Locate the cell with the specified text and output its (X, Y) center coordinate. 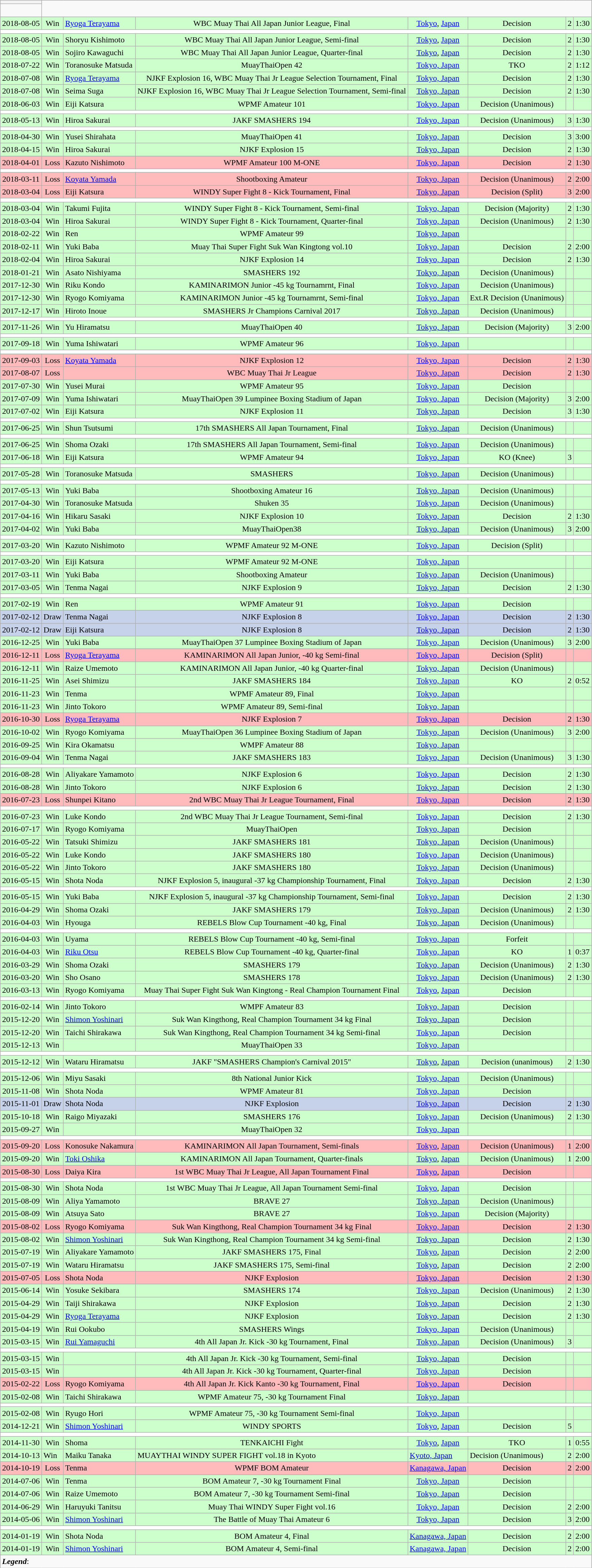
17th SMASHERS All Japan Tournament, Final (272, 428)
WINDY Super Fight 8 - Kick Tournament, Quarter-final (272, 221)
2015-07-05 (21, 1278)
5 (570, 1426)
Maiku Tanaka (100, 1455)
2016-10-02 (21, 732)
SMASHERS Jr Champions Carnival 2017 (272, 311)
4th All Japan Jr. Kick Kanto -30 kg Tournament, Final (272, 1384)
KAMINARIMON Junior -45 kg Tournamrnt, Semi-final (272, 298)
Yusei Murai (100, 386)
2015-12-06 (21, 1078)
JAKF SMASHERS 175, Semi-final (272, 1265)
2017-07-30 (21, 386)
2018-02-11 (21, 247)
WPMF Amateur 99 (272, 234)
0:52 (583, 681)
4th All Japan Jr. Kick -30 kg Tournament, Semi-final (272, 1358)
1st WBC Muay Thai Jr League, All Japan Tournament Final (272, 1172)
NJKF Explosion 10 (272, 516)
MuayThaiOpen 41 (272, 137)
3:00 (583, 137)
2014-10-13 (21, 1455)
17th SMASHERS All Japan Tournament, Semi-final (272, 444)
2018-04-30 (21, 137)
Asato Nishiyama (100, 272)
WPMF Amateur 100 M-ONE (272, 162)
Shuken 35 (272, 503)
JAKF SMASHERS 181 (272, 842)
2014-06-29 (21, 1506)
2017-09-18 (21, 344)
2018-02-22 (21, 234)
Muay Thai Super Fight Suk Wan Kingtong - Real Champion Tournament Final (272, 990)
0:55 (583, 1443)
MuayThaiOpen (272, 829)
KAMINARIMON All Japan Tournament, Quarter-finals (272, 1159)
Rui Ookubo (100, 1329)
2015-11-08 (21, 1091)
2014-12-21 (21, 1426)
KAMINARIMON All Japan Junior, -40 kg Quarter-final (272, 668)
Hiroto Inoue (100, 311)
WPMF Amateur 89, Semi-final (272, 706)
SMASHERS 179 (272, 964)
SMASHERS 174 (272, 1290)
JAKF SMASHERS 183 (272, 758)
2017-03-11 (21, 575)
2018-05-13 (21, 120)
WPMF Amateur 75, -30 kg Tournament Semi-final (272, 1413)
WPMF Amateur 101 (272, 104)
NJKF Explosion 15 (272, 150)
WMPF Amateur 88 (272, 745)
Muay Thai WINDY Super Fight vol.16 (272, 1506)
0:37 (583, 952)
Asei Shimizu (100, 681)
WPMF Amateur 89, Final (272, 694)
Kyoto, Japan (438, 1455)
Shoma (100, 1443)
WPMF Amateur 81 (272, 1091)
Yosuke Sekibara (100, 1290)
BOM Amateur 7, -30 kg Tournament Final (272, 1481)
JAKF "SMASHERS Champion's Carnival 2015" (272, 1062)
Riku Kondo (100, 285)
MuayThaiOpen38 (272, 529)
Aliya Yamamoto (100, 1201)
WPMF Amateur 95 (272, 386)
2017-04-30 (21, 503)
Kira Okamatsu (100, 745)
NJKF Explosion 5, inaugural -37 kg Championship Tournament, Semi-final (272, 897)
2018-02-04 (21, 259)
2016-04-29 (21, 910)
KO (Knee) (517, 457)
WBC Muay Thai All Japan Junior League, Semi-final (272, 40)
WBC Muay Thai All Japan Junior League, Quarter-final (272, 52)
WPMF Amateur 75, -30 kg Tournament Final (272, 1397)
Muay Thai Super Fight Suk Wan Kingtong vol.10 (272, 247)
Rui Yamaguchi (100, 1342)
Konosuke Nakamura (100, 1146)
2nd WBC Muay Thai Jr League Tournament, Semi-final (272, 816)
2015-12-13 (21, 1045)
SMASHERS (272, 474)
1:12 (583, 65)
2015-10-18 (21, 1117)
Riku Otsu (100, 952)
WMPF Amateur 83 (272, 1007)
Raigo Miyazaki (100, 1117)
Taiji Shirakawa (100, 1303)
TENKAICHI Fight (272, 1443)
Yu Hiramatsu (100, 327)
2016-11-25 (21, 681)
2016-02-14 (21, 1007)
JAKF SMASHERS 175, Final (272, 1252)
MuayThaiOpen 40 (272, 327)
BOM Amateur 4, Semi-final (272, 1549)
JAKF SMASHERS 194 (272, 120)
WBC Muay Thai All Japan Junior League, Final (272, 23)
KAMINARIMON All Japan Tournament, Semi-finals (272, 1146)
NJKF Explosion 14 (272, 259)
2017-09-03 (21, 360)
MuayThaiOpen 33 (272, 1045)
NJKF Explosion 16, WBC Muay Thai Jr League Selection Tournament, Final (272, 78)
2016-10-30 (21, 719)
Yusei Shirahata (100, 137)
NJKF Explosion 5, inaugural -37 kg Championship Tournament, Final (272, 880)
2018-03-11 (21, 179)
2015-09-27 (21, 1129)
Forfeit (517, 939)
Daiya Kira (100, 1172)
WPMF Amateur 94 (272, 457)
Atsuya Sato (100, 1214)
Haruyuki Tanitsu (100, 1506)
2017-05-28 (21, 474)
WPMF BOM Amateur (272, 1468)
1st WBC Muay Thai Jr League, All Japan Tournament Semi-final (272, 1188)
2nd WBC Muay Thai Jr League Tournament, Final (272, 800)
2018-07-22 (21, 65)
Decision (unanimous) (517, 1062)
Uyama (100, 939)
Ext.R Decision (Unanimous) (517, 298)
BOM Amateur 4, Final (272, 1536)
2016-03-13 (21, 990)
JAKF SMASHERS 179 (272, 910)
2017-12-17 (21, 311)
2018-04-15 (21, 150)
NJKF Explosion 11 (272, 411)
BOM Amateur 7, -30 kg Tournament Semi-final (272, 1494)
KAMINARIMON Junior -45 kg Tournamrnt, Final (272, 285)
KAMINARIMON All Japan Junior, -40 kg Semi-final (272, 655)
Sho Osano (100, 977)
MuayThaiOpen 42 (272, 65)
Shoryu Kishimoto (100, 40)
2017-07-02 (21, 411)
Miyu Sasaki (100, 1078)
Shootboxing Amateur 16 (272, 490)
WINDY Super Fight 8 - Kick Tournament, Final (272, 192)
NJKF Explosion 9 (272, 587)
2014-05-06 (21, 1519)
2017-08-07 (21, 373)
2014-11-30 (21, 1443)
2018-04-01 (21, 162)
2015-12-12 (21, 1062)
JAKF SMASHERS 184 (272, 681)
2017-11-26 (21, 327)
NJKF Explosion 12 (272, 360)
2016-09-04 (21, 758)
2017-07-09 (21, 399)
2017-03-05 (21, 587)
2015-04-19 (21, 1329)
2016-03-29 (21, 964)
2017-04-02 (21, 529)
Shun Tsutsumi (100, 428)
WINDY Super Fight 8 - Kick Tournament, Semi-final (272, 208)
Shunpei Kitano (100, 800)
MuayThaiOpen 39 Lumpinee Boxing Stadium of Japan (272, 399)
Hyouga (100, 922)
2018-01-21 (21, 272)
Legend: (296, 1562)
Sojiro Kawaguchi (100, 52)
2017-02-19 (21, 604)
4th All Japan Jr. Kick -30 kg Tournament, Quarter-final (272, 1371)
Takumi Fujita (100, 208)
2017-04-16 (21, 516)
Toki Oshika (100, 1159)
Ryugo Hori (100, 1413)
NJKF Explosion 7 (272, 719)
8th National Junior Kick (272, 1078)
SMASHERS 176 (272, 1117)
2016-07-17 (21, 829)
The Battle of Muay Thai Amateur 6 (272, 1519)
MuayThaiOpen 36 Lumpinee Boxing Stadium of Japan (272, 732)
4th All Japan Jr. Kick -30 kg Tournament, Final (272, 1342)
MuayThaiOpen 32 (272, 1129)
REBELS Blow Cup Tournament -40 kg, Semi-final (272, 939)
2015-06-14 (21, 1290)
2017-06-18 (21, 457)
NJKF Explosion 16, WBC Muay Thai Jr League Selection Tournament, Semi-final (272, 91)
REBELS Blow Cup Tournament -40 kg, Quarter-final (272, 952)
WINDY SPORTS (272, 1426)
SMASHERS Wings (272, 1329)
Hikaru Sasaki (100, 516)
2016-09-25 (21, 745)
Seima Suga (100, 91)
SMASHERS 192 (272, 272)
REBELS Blow Cup Tournament -40 kg, Final (272, 922)
2015-02-22 (21, 1384)
2016-03-20 (21, 977)
2018-06-03 (21, 104)
WBC Muay Thai Jr League (272, 373)
2015-11-01 (21, 1104)
WPMF Amateur 96 (272, 344)
MUAYTHAI WINDY SUPER FIGHT vol.18 in Kyoto (272, 1455)
Tatsuki Shimizu (100, 842)
2017-05-13 (21, 490)
MuayThaiOpen 37 Lumpinee Boxing Stadium of Japan (272, 643)
2014-10-19 (21, 1468)
2016-12-25 (21, 643)
WPMF Amateur 91 (272, 604)
SMASHERS 178 (272, 977)
